Provide the (X, Y) coordinate of the cell's center where the given text is located.  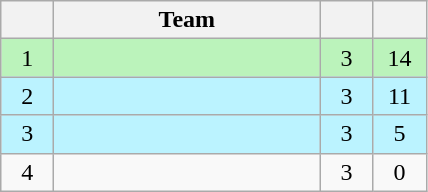
Team (187, 20)
0 (400, 172)
14 (400, 58)
4 (28, 172)
1 (28, 58)
11 (400, 96)
2 (28, 96)
5 (400, 134)
